Find where the given text appears and provide that cell's center as [x, y] coordinate. 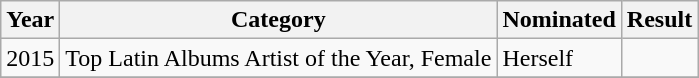
2015 [30, 58]
Result [659, 20]
Year [30, 20]
Category [278, 20]
Top Latin Albums Artist of the Year, Female [278, 58]
Nominated [559, 20]
Herself [559, 58]
